Output the (X, Y) coordinate of the center of the cell containing the given text.  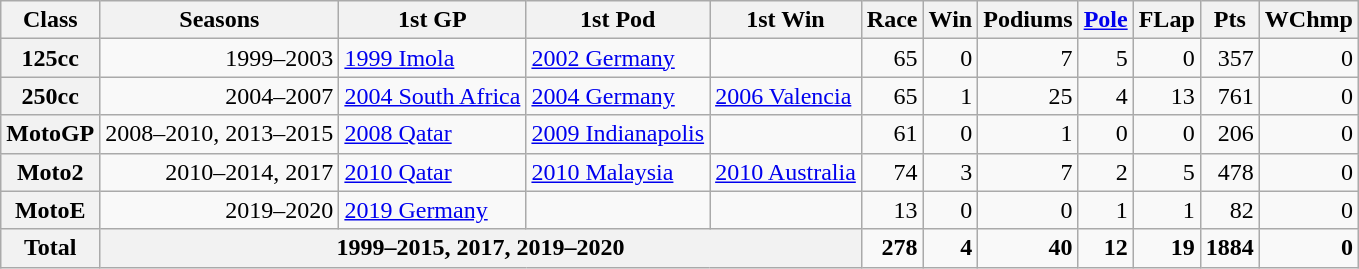
2002 Germany (618, 58)
2010 Qatar (432, 172)
Moto2 (50, 172)
2009 Indianapolis (618, 134)
25 (1028, 96)
1st Pod (618, 20)
2010 Malaysia (618, 172)
40 (1028, 248)
357 (1230, 58)
3 (950, 172)
MotoE (50, 210)
Podiums (1028, 20)
2004 South Africa (432, 96)
1999–2003 (220, 58)
Seasons (220, 20)
Pole (1106, 20)
2010–2014, 2017 (220, 172)
Pts (1230, 20)
1st GP (432, 20)
2008–2010, 2013–2015 (220, 134)
278 (892, 248)
WChmp (1308, 20)
2010 Australia (786, 172)
1st Win (786, 20)
1999–2015, 2017, 2019–2020 (481, 248)
19 (1166, 248)
1999 Imola (432, 58)
Total (50, 248)
2008 Qatar (432, 134)
1884 (1230, 248)
250cc (50, 96)
Win (950, 20)
FLap (1166, 20)
61 (892, 134)
2004 Germany (618, 96)
478 (1230, 172)
2004–2007 (220, 96)
Class (50, 20)
12 (1106, 248)
125cc (50, 58)
2 (1106, 172)
82 (1230, 210)
2019 Germany (432, 210)
206 (1230, 134)
2006 Valencia (786, 96)
2019–2020 (220, 210)
MotoGP (50, 134)
Race (892, 20)
74 (892, 172)
761 (1230, 96)
